Return the [x, y] coordinate for the center point of the cell that contains the specified text.  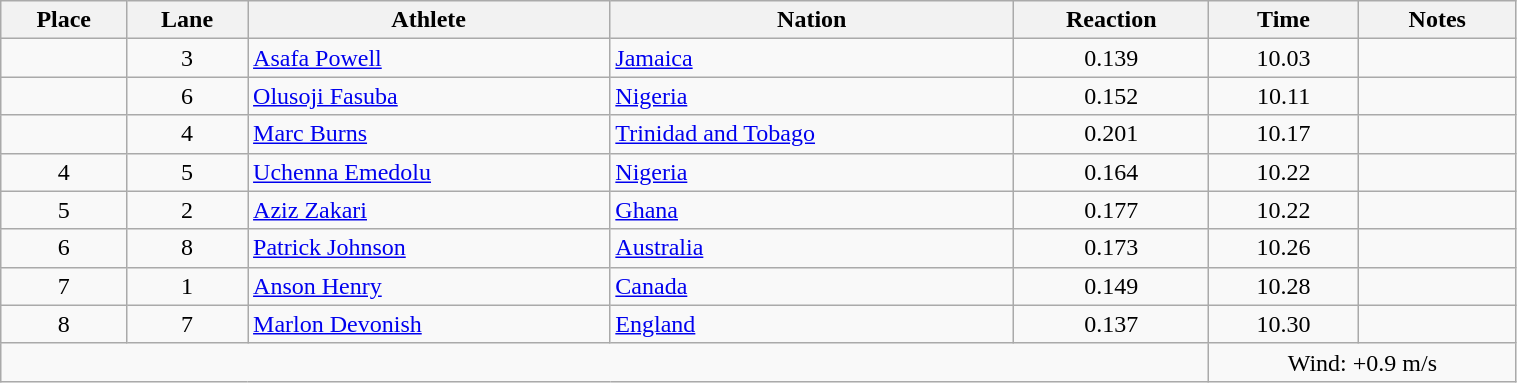
Marlon Devonish [429, 324]
Wind: +0.9 m/s [1362, 362]
10.03 [1284, 58]
0.152 [1112, 96]
0.164 [1112, 172]
Marc Burns [429, 134]
Lane [188, 20]
10.28 [1284, 286]
0.173 [1112, 248]
Anson Henry [429, 286]
Jamaica [812, 58]
0.201 [1112, 134]
Reaction [1112, 20]
0.137 [1112, 324]
0.149 [1112, 286]
10.17 [1284, 134]
Canada [812, 286]
Olusoji Fasuba [429, 96]
Aziz Zakari [429, 210]
Ghana [812, 210]
Uchenna Emedolu [429, 172]
Athlete [429, 20]
10.11 [1284, 96]
Australia [812, 248]
0.139 [1112, 58]
2 [188, 210]
0.177 [1112, 210]
3 [188, 58]
Trinidad and Tobago [812, 134]
Asafa Powell [429, 58]
Patrick Johnson [429, 248]
Notes [1437, 20]
10.26 [1284, 248]
Time [1284, 20]
Nation [812, 20]
10.30 [1284, 324]
Place [64, 20]
England [812, 324]
1 [188, 286]
